Return the [X, Y] coordinate for the center point of the cell that contains the specified text.  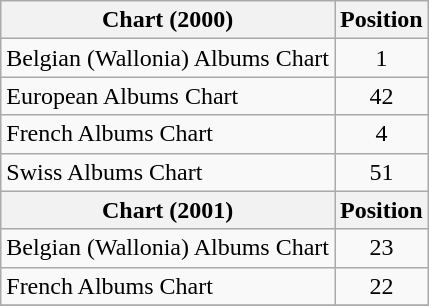
Chart (2000) [168, 20]
51 [381, 172]
4 [381, 134]
42 [381, 96]
European Albums Chart [168, 96]
23 [381, 248]
1 [381, 58]
Swiss Albums Chart [168, 172]
Chart (2001) [168, 210]
22 [381, 286]
